From the cell containing the given text, extract its center point as [x, y] coordinate. 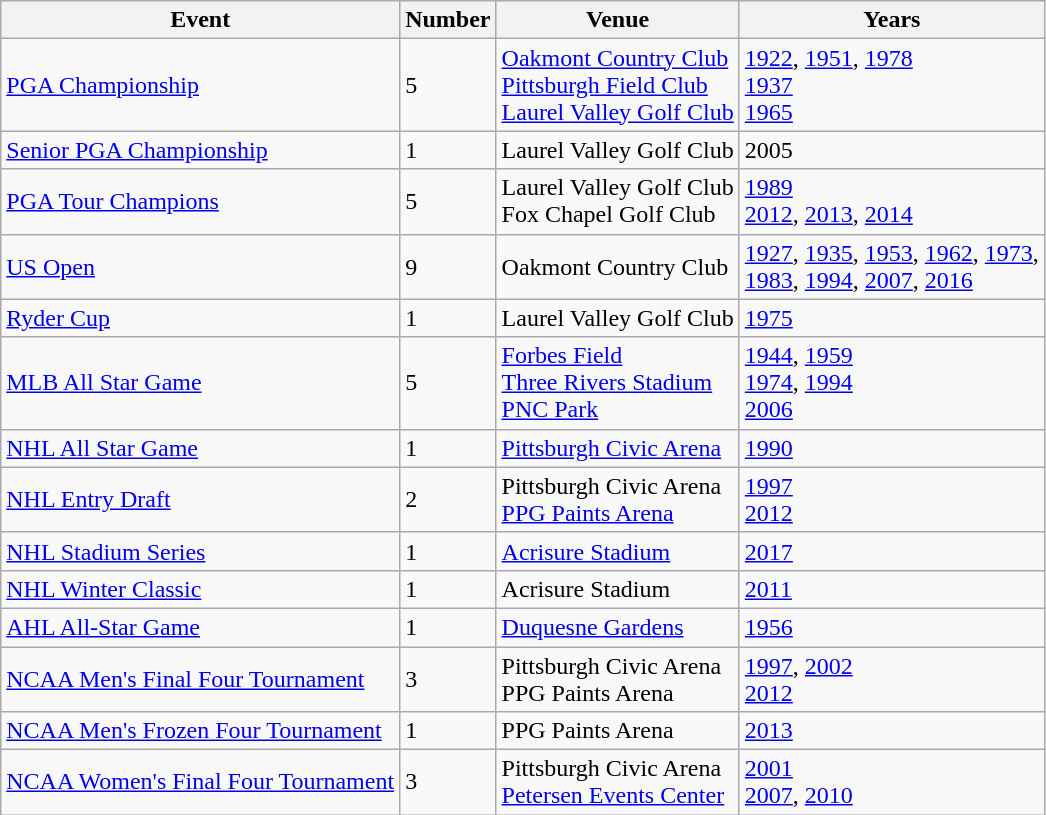
PPG Paints Arena [618, 731]
9 [448, 266]
2013 [892, 731]
PGA Tour Champions [200, 202]
Oakmont Country Club [618, 266]
19972012 [892, 500]
1990 [892, 448]
2 [448, 500]
MLB All Star Game [200, 383]
1944, 19591974, 19942006 [892, 383]
2005 [892, 150]
1922, 1951, 197819371965 [892, 85]
20012007, 2010 [892, 782]
19892012, 2013, 2014 [892, 202]
1927, 1935, 1953, 1962, 1973, 1983, 1994, 2007, 2016 [892, 266]
NCAA Women's Final Four Tournament [200, 782]
Venue [618, 20]
Years [892, 20]
NHL Winter Classic [200, 589]
AHL All-Star Game [200, 627]
NCAA Men's Final Four Tournament [200, 678]
1997, 20022012 [892, 678]
Pittsburgh Civic ArenaPetersen Events Center [618, 782]
Number [448, 20]
2011 [892, 589]
NHL Stadium Series [200, 551]
Ryder Cup [200, 318]
Forbes FieldThree Rivers StadiumPNC Park [618, 383]
NHL Entry Draft [200, 500]
Laurel Valley Golf ClubFox Chapel Golf Club [618, 202]
Duquesne Gardens [618, 627]
Senior PGA Championship [200, 150]
1956 [892, 627]
NCAA Men's Frozen Four Tournament [200, 731]
Pittsburgh Civic Arena [618, 448]
Event [200, 20]
NHL All Star Game [200, 448]
2017 [892, 551]
PGA Championship [200, 85]
Oakmont Country ClubPittsburgh Field ClubLaurel Valley Golf Club [618, 85]
US Open [200, 266]
1975 [892, 318]
